Return the [X, Y] coordinate for the center point of the cell that contains the specified text.  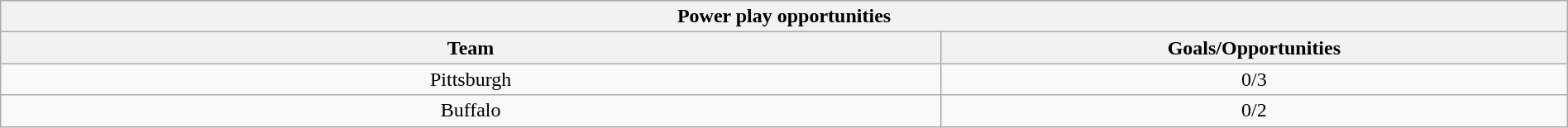
Team [471, 48]
Power play opportunities [784, 17]
0/3 [1254, 79]
0/2 [1254, 111]
Goals/Opportunities [1254, 48]
Pittsburgh [471, 79]
Buffalo [471, 111]
